Extract the (X, Y) coordinate from the center of the cell holding the provided text.  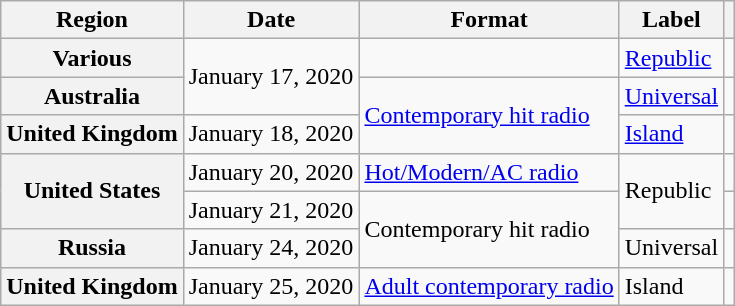
January 17, 2020 (271, 77)
Hot/Modern/AC radio (489, 172)
Various (92, 58)
Label (671, 20)
Australia (92, 96)
January 24, 2020 (271, 248)
Russia (92, 248)
Adult contemporary radio (489, 286)
January 20, 2020 (271, 172)
United States (92, 191)
January 21, 2020 (271, 210)
January 18, 2020 (271, 134)
Format (489, 20)
Date (271, 20)
Region (92, 20)
January 25, 2020 (271, 286)
